Return (X, Y) of the center of cell containing provided text 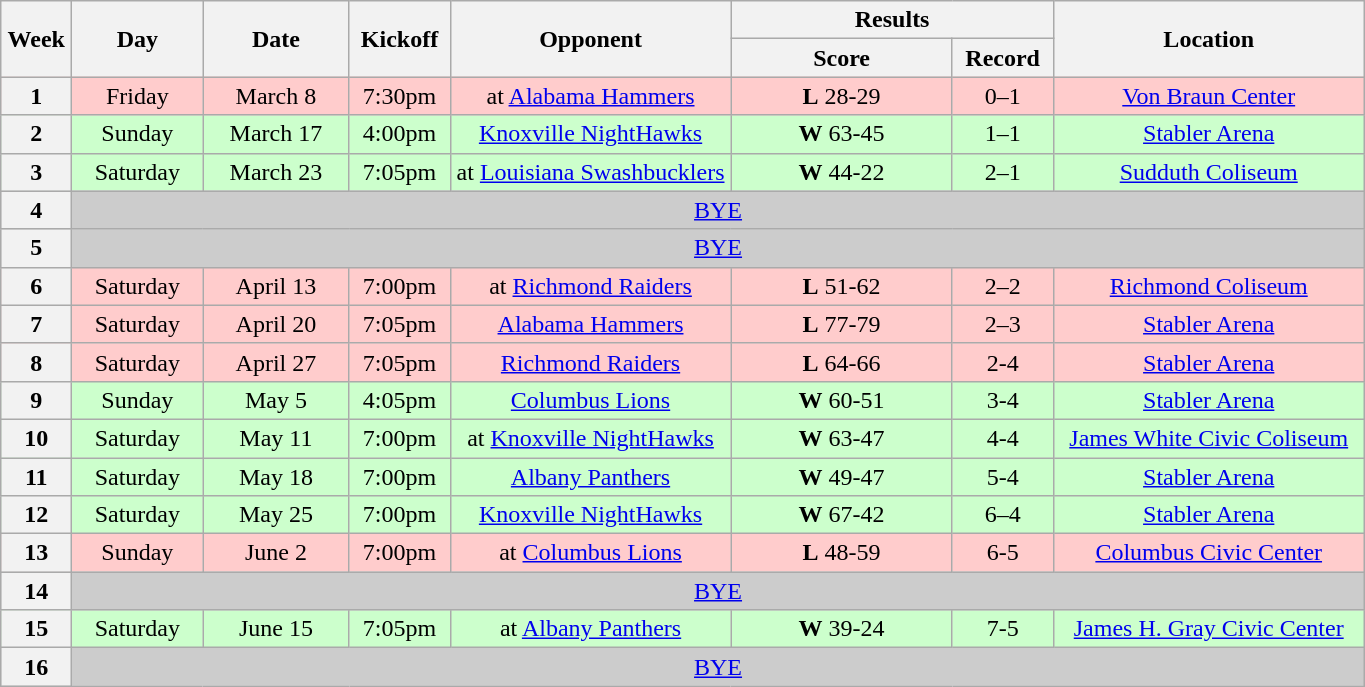
James H. Gray Civic Center (1208, 629)
Opponent (590, 39)
15 (36, 629)
8 (36, 362)
W 60-51 (842, 400)
7 (36, 324)
Sudduth Coliseum (1208, 172)
Richmond Coliseum (1208, 286)
2-4 (1002, 362)
W 49-47 (842, 477)
W 63-45 (842, 134)
at Alabama Hammers (590, 96)
2–3 (1002, 324)
L 28-29 (842, 96)
Von Braun Center (1208, 96)
Albany Panthers (590, 477)
at Albany Panthers (590, 629)
W 63-47 (842, 438)
2–2 (1002, 286)
Day (138, 39)
May 5 (276, 400)
L 64-66 (842, 362)
Results (892, 20)
April 13 (276, 286)
Record (1002, 58)
11 (36, 477)
6 (36, 286)
3 (36, 172)
9 (36, 400)
L 48-59 (842, 553)
4:00pm (400, 134)
March 8 (276, 96)
at Columbus Lions (590, 553)
5-4 (1002, 477)
13 (36, 553)
Richmond Raiders (590, 362)
Date (276, 39)
Location (1208, 39)
0–1 (1002, 96)
Kickoff (400, 39)
at Knoxville NightHawks (590, 438)
3-4 (1002, 400)
Columbus Civic Center (1208, 553)
5 (36, 248)
Friday (138, 96)
L 77-79 (842, 324)
Week (36, 39)
6–4 (1002, 515)
2–1 (1002, 172)
James White Civic Coliseum (1208, 438)
2 (36, 134)
Alabama Hammers (590, 324)
April 20 (276, 324)
at Louisiana Swashbucklers (590, 172)
March 17 (276, 134)
June 15 (276, 629)
April 27 (276, 362)
1–1 (1002, 134)
14 (36, 591)
4-4 (1002, 438)
at Richmond Raiders (590, 286)
March 23 (276, 172)
6-5 (1002, 553)
May 18 (276, 477)
W 67-42 (842, 515)
Columbus Lions (590, 400)
W 44-22 (842, 172)
16 (36, 667)
7-5 (1002, 629)
4:05pm (400, 400)
L 51-62 (842, 286)
W 39-24 (842, 629)
7:30pm (400, 96)
12 (36, 515)
Score (842, 58)
10 (36, 438)
May 25 (276, 515)
4 (36, 210)
June 2 (276, 553)
1 (36, 96)
May 11 (276, 438)
